Identify which cell holds the provided text, then report its (X, Y) central coordinate. 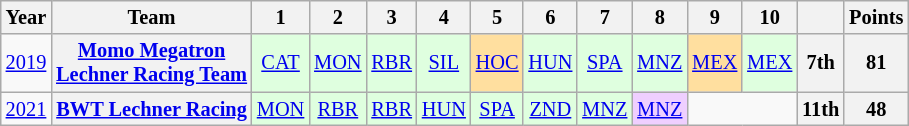
81 (876, 63)
SIL (444, 63)
HOC (498, 63)
Year (26, 17)
1 (280, 17)
9 (714, 17)
CAT (280, 63)
10 (770, 17)
2 (338, 17)
48 (876, 109)
2019 (26, 63)
ZND (550, 109)
Points (876, 17)
8 (660, 17)
7th (820, 63)
6 (550, 17)
BWT Lechner Racing (152, 109)
11th (820, 109)
4 (444, 17)
Momo MegatronLechner Racing Team (152, 63)
5 (498, 17)
Team (152, 17)
3 (391, 17)
7 (604, 17)
2021 (26, 109)
